Determine the [x, y] coordinate at the center of the cell enclosing the given text.  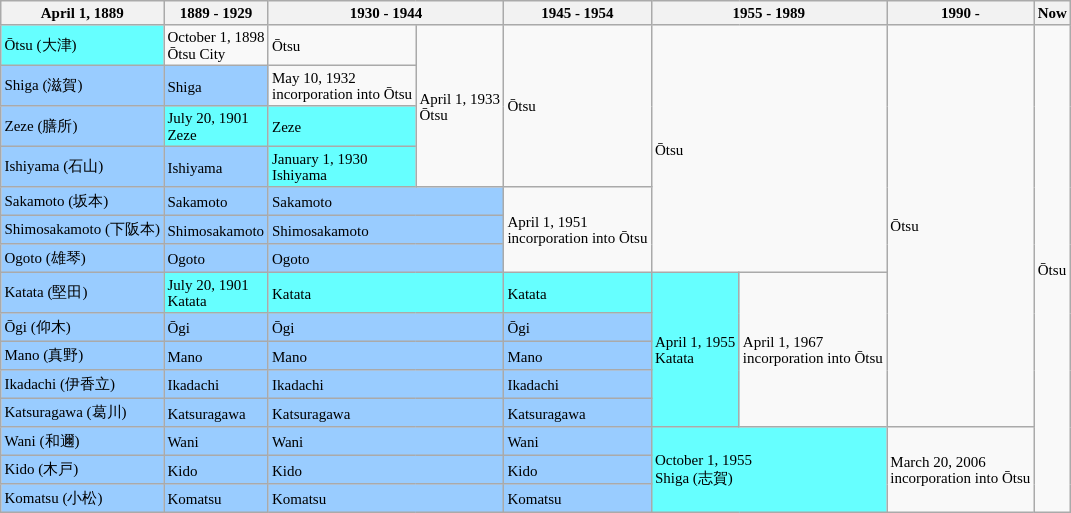
Shiga (滋賀) [82, 85]
1955 - 1989 [768, 13]
Ishiyama [216, 166]
April 1, 1955Katata [695, 349]
May 10, 1932incorporation into Ōtsu [342, 85]
Ishiyama (石山) [82, 166]
July 20, 1901Zeze [216, 126]
Ikadachi (伊香立) [82, 384]
April 1, 1967incorporation into Ōtsu [812, 349]
1990 - [960, 13]
March 20, 2006incorporation into Ōtsu [960, 470]
Mano (真野) [82, 355]
Wani (和邇) [82, 441]
1889 - 1929 [216, 13]
April 1, 1889 [82, 13]
Ogoto (雄琴) [82, 258]
Now [1052, 13]
1930 - 1944 [386, 13]
Zeze [342, 126]
Ōtsu (大津) [82, 45]
January 1, 1930Ishiyama [342, 166]
October 1, 1955Shiga (志賀) [768, 470]
Komatsu (小松) [82, 498]
1945 - 1954 [578, 13]
Zeze (膳所) [82, 126]
Kido (木戸) [82, 469]
Ōgi (仰木) [82, 327]
Katsuragawa (葛川) [82, 412]
Katata (堅田) [82, 292]
October 1, 1898Ōtsu City [216, 45]
April 1, 1951incorporation into Ōtsu [578, 230]
Shimosakamoto (下阪本) [82, 229]
April 1, 1933Ōtsu [460, 106]
Shiga [216, 85]
July 20, 1901Katata [216, 292]
Sakamoto (坂本) [82, 201]
